Return (X, Y) of the center of cell containing provided text 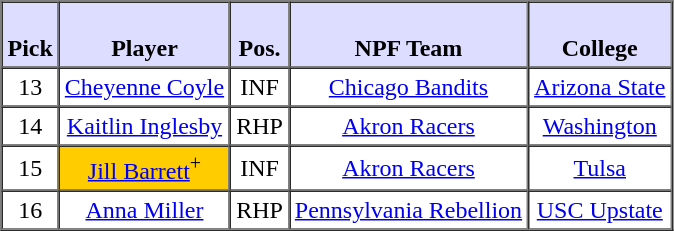
Pennsylvania Rebellion (408, 210)
Tulsa (600, 168)
Jill Barrett+ (144, 168)
15 (30, 168)
16 (30, 210)
Arizona State (600, 88)
Washington (600, 126)
14 (30, 126)
Chicago Bandits (408, 88)
Pos. (260, 35)
Anna Miller (144, 210)
USC Upstate (600, 210)
13 (30, 88)
NPF Team (408, 35)
Kaitlin Inglesby (144, 126)
College (600, 35)
Player (144, 35)
Cheyenne Coyle (144, 88)
Pick (30, 35)
